Scan for the cell matching the given text and deliver its (X, Y) coordinate at center. 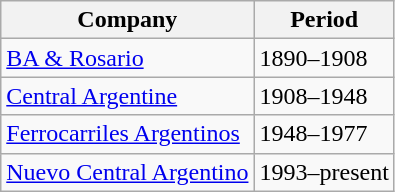
1908–1948 (324, 96)
Ferrocarriles Argentinos (128, 134)
1890–1908 (324, 58)
1948–1977 (324, 134)
Central Argentine (128, 96)
Nuevo Central Argentino (128, 172)
Company (128, 20)
BA & Rosario (128, 58)
Period (324, 20)
1993–present (324, 172)
